Find where the given text appears and provide that cell's center as [X, Y] coordinate. 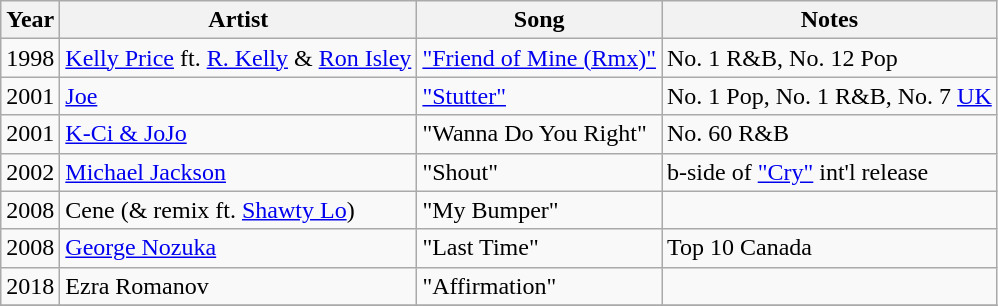
"My Bumper" [540, 210]
Kelly Price ft. R. Kelly & Ron Isley [238, 58]
Cene (& remix ft. Shawty Lo) [238, 210]
No. 1 R&B, No. 12 Pop [830, 58]
Joe [238, 96]
Artist [238, 20]
"Wanna Do You Right" [540, 134]
"Affirmation" [540, 286]
Top 10 Canada [830, 248]
2002 [30, 172]
Year [30, 20]
Notes [830, 20]
No. 1 Pop, No. 1 R&B, No. 7 UK [830, 96]
K-Ci & JoJo [238, 134]
Ezra Romanov [238, 286]
George Nozuka [238, 248]
1998 [30, 58]
Song [540, 20]
"Friend of Mine (Rmx)" [540, 58]
Michael Jackson [238, 172]
"Last Time" [540, 248]
b-side of "Cry" int'l release [830, 172]
No. 60 R&B [830, 134]
"Stutter" [540, 96]
2018 [30, 286]
"Shout" [540, 172]
